Scan for the cell matching the given text and deliver its [x, y] coordinate at center. 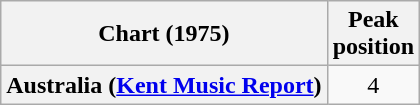
Chart (1975) [164, 34]
Australia (Kent Music Report) [164, 85]
Peakposition [373, 34]
4 [373, 85]
